Pinpoint the cell where the given text exists, returning its [X, Y] midpoint coordinate. 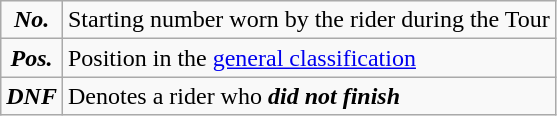
No. [32, 20]
DNF [32, 96]
Starting number worn by the rider during the Tour [308, 20]
Denotes a rider who did not finish [308, 96]
Pos. [32, 58]
Position in the general classification [308, 58]
